Search for the cell housing the specified text and yield its (x, y) center coordinate. 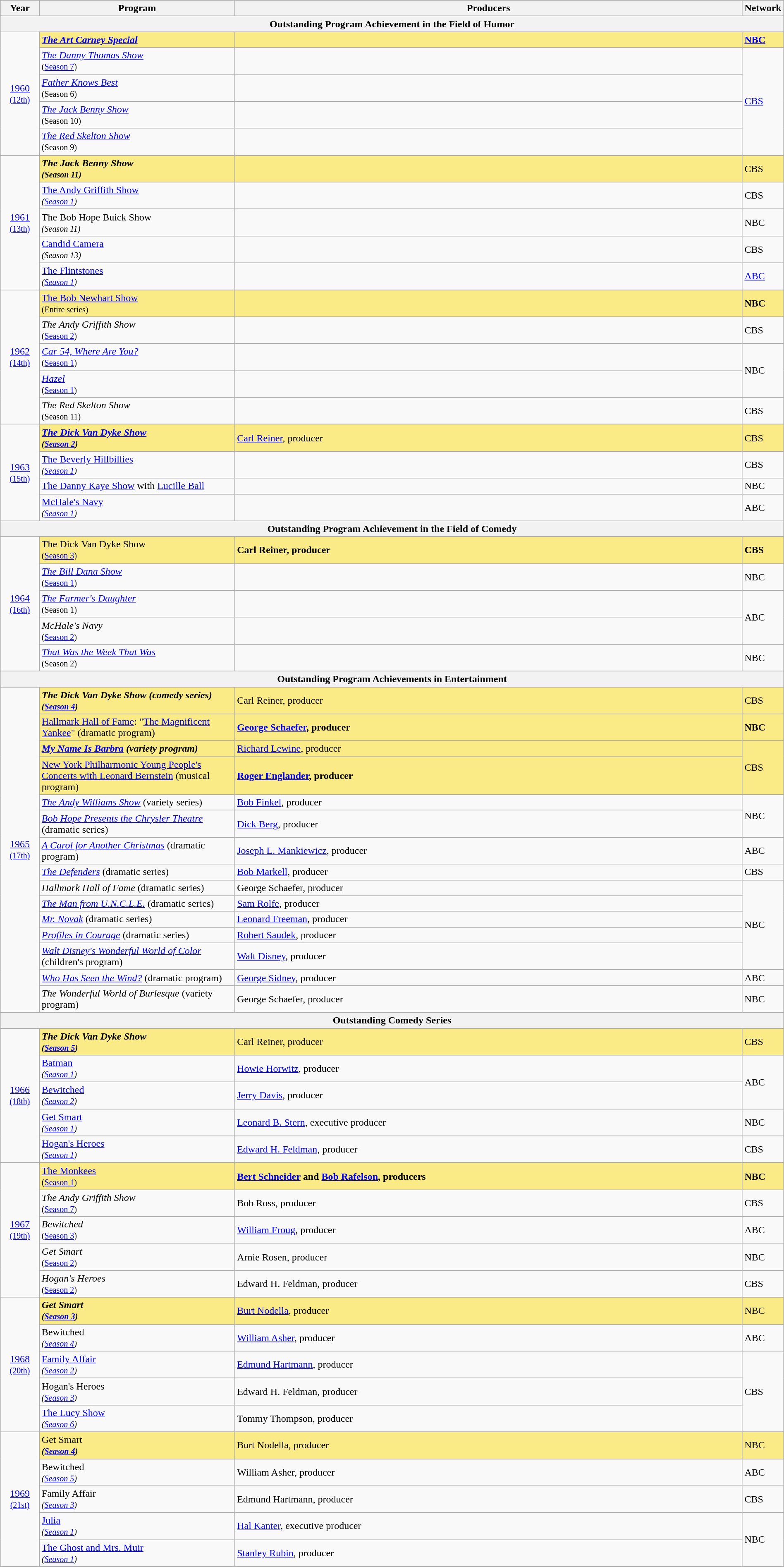
The Andy Griffith Show(Season 1) (137, 195)
William Froug, producer (489, 1230)
Network (763, 8)
Bewitched(Season 2) (137, 1095)
Family Affair(Season 2) (137, 1364)
Richard Lewine, producer (489, 749)
Leonard Freeman, producer (489, 919)
Hal Kanter, executive producer (489, 1526)
Jerry Davis, producer (489, 1095)
Hogan's Heroes(Season 2) (137, 1284)
1968(20th) (20, 1364)
Bewitched(Season 5) (137, 1472)
1967(19th) (20, 1230)
Robert Saudek, producer (489, 935)
Get Smart(Season 1) (137, 1123)
Bert Schneider and Bob Rafelson, producers (489, 1176)
Who Has Seen the Wind? (dramatic program) (137, 978)
The Defenders (dramatic series) (137, 872)
Candid Camera(Season 13) (137, 249)
My Name Is Barbra (variety program) (137, 749)
Mr. Novak (dramatic series) (137, 919)
The Bill Dana Show(Season 1) (137, 577)
The Jack Benny Show(Season 11) (137, 169)
A Carol for Another Christmas (dramatic program) (137, 851)
The Dick Van Dyke Show(Season 5) (137, 1042)
The Danny Thomas Show(Season 7) (137, 61)
Stanley Rubin, producer (489, 1553)
The Beverly Hillbillies(Season 1) (137, 465)
McHale's Navy(Season 1) (137, 507)
Bewitched(Season 4) (137, 1338)
The Dick Van Dyke Show(Season 3) (137, 550)
Dick Berg, producer (489, 824)
Get Smart(Season 3) (137, 1311)
Walt Disney's Wonderful World of Color (children's program) (137, 956)
The Bob Hope Buick Show(Season 11) (137, 223)
That Was the Week That Was(Season 2) (137, 658)
Program (137, 8)
The Farmer's Daughter(Season 1) (137, 604)
Joseph L. Mankiewicz, producer (489, 851)
1965(17th) (20, 850)
Family Affair(Season 3) (137, 1499)
The Art Carney Special (137, 40)
Get Smart(Season 2) (137, 1257)
The Red Skelton Show(Season 11) (137, 411)
The Jack Benny Show(Season 10) (137, 115)
Outstanding Comedy Series (392, 1020)
Hazel(Season 1) (137, 384)
Hogan's Heroes(Season 1) (137, 1149)
1963(15th) (20, 472)
Outstanding Program Achievements in Entertainment (392, 679)
The Ghost and Mrs. Muir(Season 1) (137, 1553)
Hallmark Hall of Fame: "The Magnificent Yankee" (dramatic program) (137, 727)
Leonard B. Stern, executive producer (489, 1123)
Hogan's Heroes(Season 3) (137, 1392)
Roger Englander, producer (489, 776)
The Andy Griffith Show(Season 7) (137, 1203)
The Wonderful World of Burlesque (variety program) (137, 999)
Bob Markell, producer (489, 872)
1969(21st) (20, 1499)
Batman(Season 1) (137, 1069)
Hallmark Hall of Fame (dramatic series) (137, 888)
Profiles in Courage (dramatic series) (137, 935)
Howie Horwitz, producer (489, 1069)
The Monkees(Season 1) (137, 1176)
Outstanding Program Achievement in the Field of Comedy (392, 529)
The Flintstones(Season 1) (137, 276)
McHale's Navy(Season 2) (137, 630)
1964(16th) (20, 604)
Tommy Thompson, producer (489, 1418)
The Bob Newhart Show(Entire series) (137, 303)
1966(18th) (20, 1095)
1961(13th) (20, 223)
Father Knows Best(Season 6) (137, 88)
New York Philharmonic Young People's Concerts with Leonard Bernstein (musical program) (137, 776)
Bob Finkel, producer (489, 803)
The Dick Van Dyke Show(Season 2) (137, 438)
Walt Disney, producer (489, 956)
Year (20, 8)
The Andy Griffith Show(Season 2) (137, 330)
Producers (489, 8)
Outstanding Program Achievement in the Field of Humor (392, 24)
Get Smart(Season 4) (137, 1445)
Bewitched(Season 3) (137, 1230)
The Red Skelton Show(Season 9) (137, 141)
The Lucy Show(Season 6) (137, 1418)
Car 54, Where Are You?(Season 1) (137, 357)
The Danny Kaye Show with Lucille Ball (137, 486)
Julia(Season 1) (137, 1526)
The Andy Williams Show (variety series) (137, 803)
Bob Ross, producer (489, 1203)
Arnie Rosen, producer (489, 1257)
The Man from U.N.C.L.E. (dramatic series) (137, 903)
George Sidney, producer (489, 978)
Sam Rolfe, producer (489, 903)
The Dick Van Dyke Show (comedy series)(Season 4) (137, 700)
Bob Hope Presents the Chrysler Theatre (dramatic series) (137, 824)
1960(12th) (20, 93)
1962(14th) (20, 357)
